For the text-containing cell, return its midpoint in (X, Y) coordinate format. 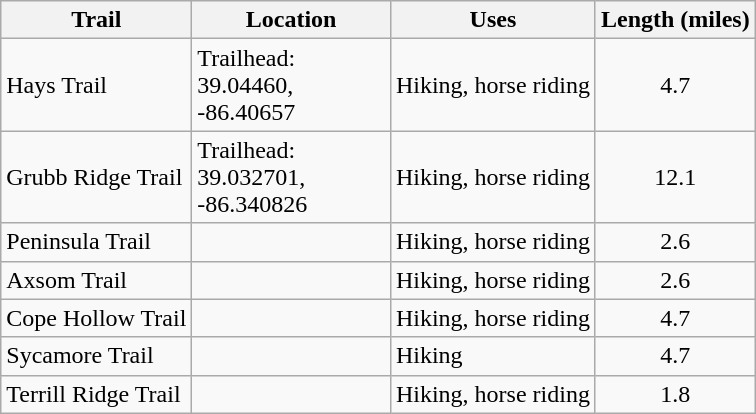
Trail (96, 20)
Grubb Ridge Trail (96, 177)
12.1 (675, 177)
Axsom Trail (96, 280)
Sycamore Trail (96, 356)
Hiking (492, 356)
Peninsula Trail (96, 242)
Trailhead: 39.032701, -86.340826 (292, 177)
Trailhead: 39.04460, -86.40657 (292, 85)
Hays Trail (96, 85)
Cope Hollow Trail (96, 318)
Uses (492, 20)
Terrill Ridge Trail (96, 394)
Length (miles) (675, 20)
Location (292, 20)
1.8 (675, 394)
